Locate the cell with the specified text and output its [x, y] center coordinate. 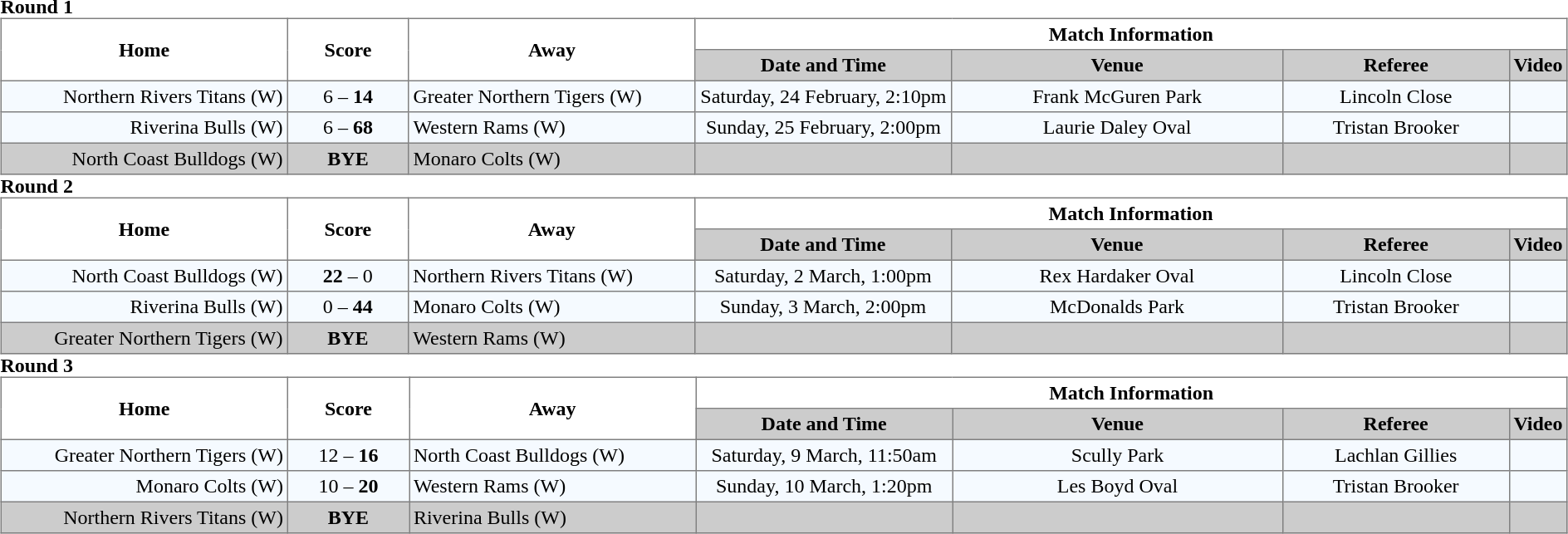
6 – 68 [348, 128]
Rex Hardaker Oval [1116, 276]
Laurie Daley Oval [1117, 128]
Sunday, 3 March, 2:00pm [822, 307]
6 – 14 [348, 96]
Saturday, 24 February, 2:10pm [824, 96]
Saturday, 9 March, 11:50am [824, 455]
12 – 16 [349, 455]
Les Boyd Oval [1118, 487]
10 – 20 [349, 487]
Frank McGuren Park [1117, 96]
Saturday, 2 March, 1:00pm [822, 276]
0 – 44 [348, 307]
22 – 0 [348, 276]
Sunday, 25 February, 2:00pm [824, 128]
McDonalds Park [1116, 307]
Sunday, 10 March, 1:20pm [824, 487]
Lachlan Gillies [1395, 455]
Scully Park [1118, 455]
